Capture the cell that displays the provided text and extract its (X, Y) central coordinate. 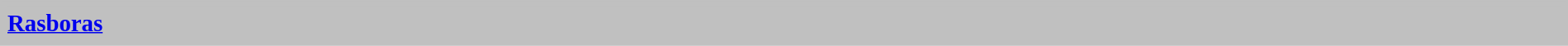
Rasboras (784, 23)
